Locate the cell with the specified text and output its [x, y] center coordinate. 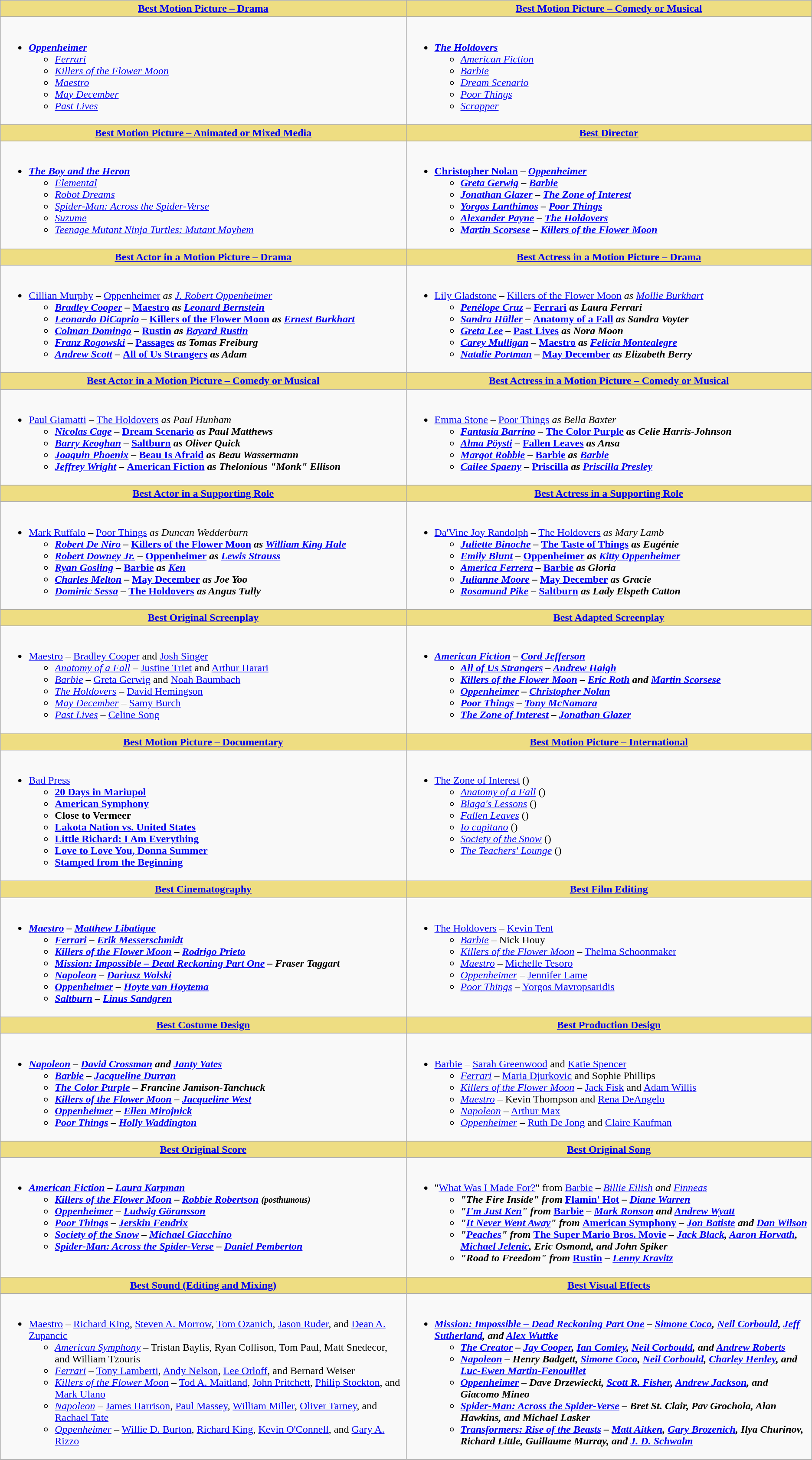
OppenheimerFerrariKillers of the Flower MoonMaestroMay DecemberPast Lives [203, 71]
Best Costume Design [203, 1025]
The HoldoversAmerican FictionBarbieDream ScenarioPoor ThingsScrapper [609, 71]
Best Production Design [609, 1025]
The Zone of Interest ()Anatomy of a Fall ()Blaga's Lessons ()Fallen Leaves ()Io capitano ()Society of the Snow ()The Teachers' Lounge () [609, 816]
Best Cinematography [203, 889]
Best Actress in a Motion Picture – Drama [609, 257]
Best Motion Picture – International [609, 741]
Best Actor in a Supporting Role [203, 493]
Best Visual Effects [609, 1285]
The Boy and the HeronElementalRobot DreamsSpider-Man: Across the Spider-VerseSuzumeTeenage Mutant Ninja Turtles: Mutant Mayhem [203, 195]
Best Adapted Screenplay [609, 617]
Best Sound (Editing and Mixing) [203, 1285]
Best Motion Picture – Animated or Mixed Media [203, 133]
Best Motion Picture – Documentary [203, 741]
Best Actor in a Motion Picture – Comedy or Musical [203, 381]
Best Actress in a Supporting Role [609, 493]
Best Motion Picture – Comedy or Musical [609, 9]
Best Film Editing [609, 889]
Best Original Song [609, 1149]
Best Actor in a Motion Picture – Drama [203, 257]
Best Motion Picture – Drama [203, 9]
Best Director [609, 133]
Best Actress in a Motion Picture – Comedy or Musical [609, 381]
Best Original Score [203, 1149]
Best Original Screenplay [203, 617]
